Scan for the cell matching the given text and deliver its (x, y) coordinate at center. 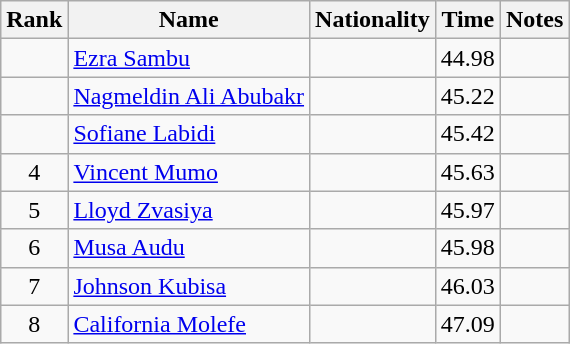
Sofiane Labidi (189, 134)
4 (34, 172)
California Molefe (189, 324)
Time (468, 20)
Nagmeldin Ali Abubakr (189, 96)
Nationality (373, 20)
45.22 (468, 96)
Ezra Sambu (189, 58)
Vincent Mumo (189, 172)
6 (34, 248)
Johnson Kubisa (189, 286)
45.97 (468, 210)
47.09 (468, 324)
Lloyd Zvasiya (189, 210)
Name (189, 20)
Rank (34, 20)
Notes (534, 20)
7 (34, 286)
45.63 (468, 172)
45.42 (468, 134)
46.03 (468, 286)
8 (34, 324)
Musa Audu (189, 248)
44.98 (468, 58)
5 (34, 210)
45.98 (468, 248)
